Detect which cell encompasses the target text, then output its [X, Y] center coordinate. 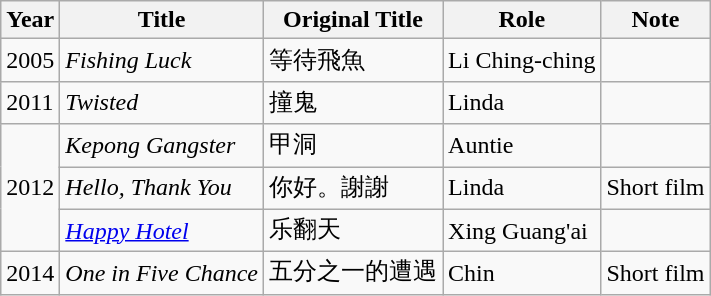
Twisted [162, 102]
2012 [30, 188]
One in Five Chance [162, 274]
2011 [30, 102]
等待飛魚 [352, 60]
Happy Hotel [162, 230]
撞鬼 [352, 102]
2005 [30, 60]
Note [656, 20]
Hello, Thank You [162, 188]
你好。謝謝 [352, 188]
Title [162, 20]
Kepong Gangster [162, 146]
Original Title [352, 20]
Chin [522, 274]
乐翻天 [352, 230]
Auntie [522, 146]
五分之一的遭遇 [352, 274]
Year [30, 20]
Fishing Luck [162, 60]
Li Ching-ching [522, 60]
Xing Guang'ai [522, 230]
甲洞 [352, 146]
2014 [30, 274]
Role [522, 20]
